For the text-containing cell, return its midpoint in (x, y) coordinate format. 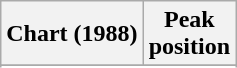
Chart (1988) (72, 34)
Peakposition (189, 34)
